Search for the cell housing the specified text and yield its [x, y] center coordinate. 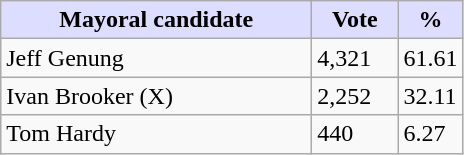
Tom Hardy [156, 134]
Mayoral candidate [156, 20]
Jeff Genung [156, 58]
6.27 [430, 134]
440 [355, 134]
61.61 [430, 58]
4,321 [355, 58]
Ivan Brooker (X) [156, 96]
32.11 [430, 96]
% [430, 20]
2,252 [355, 96]
Vote [355, 20]
